Provide the (x, y) coordinate of the cell's center where the given text is located.  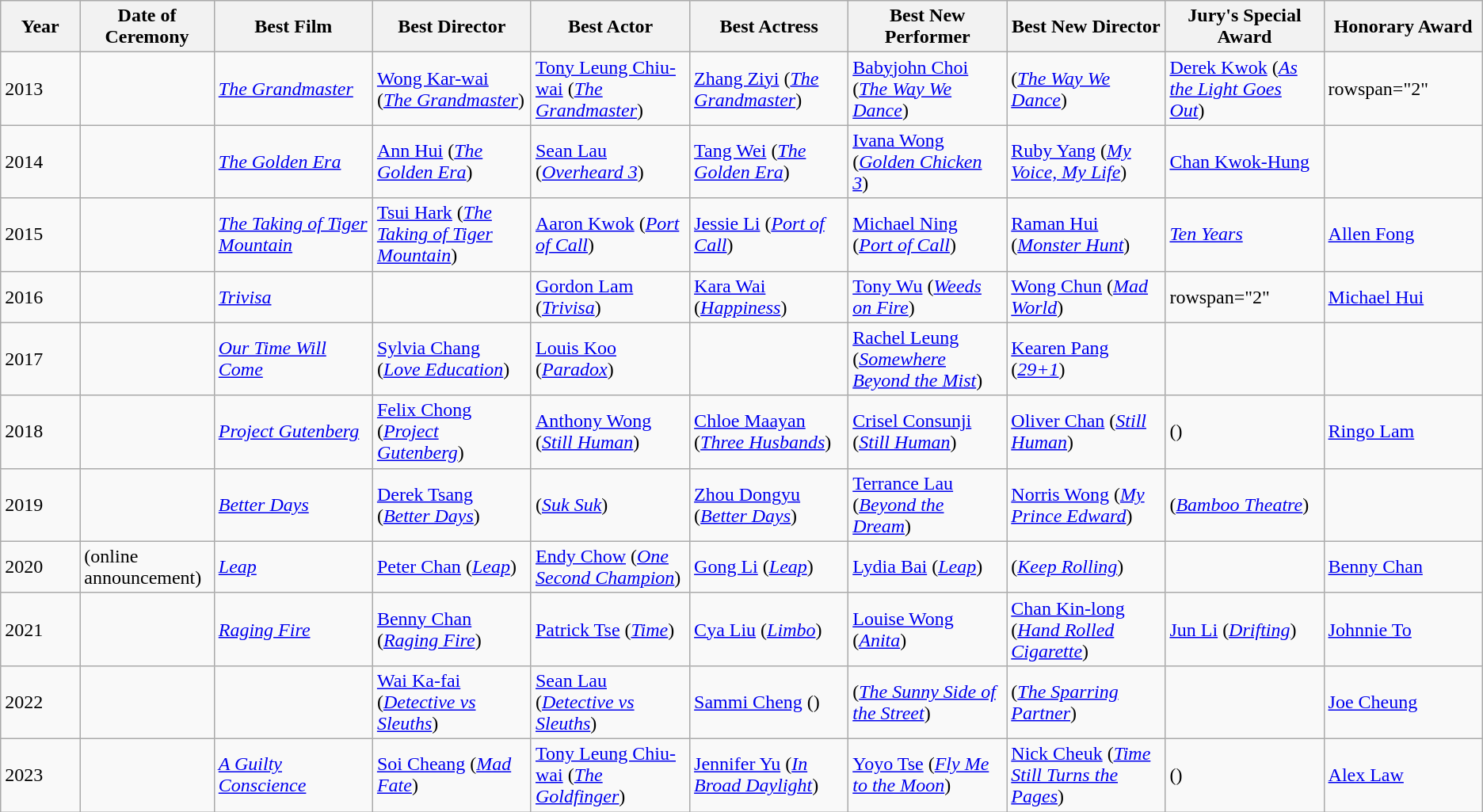
Best New Director (1086, 27)
Sammi Cheng () (769, 702)
Nick Cheuk (Time Still Turns the Pages) (1086, 775)
Ringo Lam (1403, 432)
Benny Chan (Raging Fire) (452, 629)
Ruby Yang (My Voice, My Life) (1086, 162)
2023 (40, 775)
Kearen Pang (29+1) (1086, 359)
2014 (40, 162)
Crisel Consunji (Still Human) (928, 432)
Louise Wong (Anita) (928, 629)
Jury's Special Award (1245, 27)
2018 (40, 432)
The Golden Era (293, 162)
Jessie Li (Port of Call) (769, 234)
The Grandmaster (293, 89)
Sean Lau (Overheard 3) (610, 162)
Best Director (452, 27)
Project Gutenberg (293, 432)
Chan Kin-long (Hand Rolled Cigarette) (1086, 629)
Allen Fong (1403, 234)
(Keep Rolling) (1086, 567)
Derek Kwok (As the Light Goes Out) (1245, 89)
(Bamboo Theatre) (1245, 505)
Sylvia Chang (Love Education) (452, 359)
Jennifer Yu (In Broad Daylight) (769, 775)
Raging Fire (293, 629)
2022 (40, 702)
Best Actress (769, 27)
(The Way We Dance) (1086, 89)
Felix Chong (Project Gutenberg) (452, 432)
Benny Chan (1403, 567)
(online announcement) (147, 567)
Cya Liu (Limbo) (769, 629)
Wong Chun (Mad World) (1086, 296)
Rachel Leung (Somewhere Beyond the Mist) (928, 359)
2015 (40, 234)
Michael Hui (1403, 296)
Johnnie To (1403, 629)
2019 (40, 505)
Tsui Hark (The Taking of Tiger Mountain) (452, 234)
(Suk Suk) (610, 505)
Anthony Wong (Still Human) (610, 432)
The Taking of Tiger Mountain (293, 234)
Tony Wu (Weeds on Fire) (928, 296)
Lydia Bai (Leap) (928, 567)
Ann Hui (The Golden Era) (452, 162)
Chan Kwok-Hung (1245, 162)
Tony Leung Chiu-wai (The Grandmaster) (610, 89)
Michael Ning (Port of Call) (928, 234)
Better Days (293, 505)
(The Sunny Side of the Street) (928, 702)
Wong Kar-wai (The Grandmaster) (452, 89)
Jun Li (Drifting) (1245, 629)
Endy Chow (One Second Champion) (610, 567)
Trivisa (293, 296)
Best New Performer (928, 27)
Gordon Lam (Trivisa) (610, 296)
Ten Years (1245, 234)
Date of Ceremony (147, 27)
Best Film (293, 27)
Zhou Dongyu (Better Days) (769, 505)
Soi Cheang (Mad Fate) (452, 775)
Oliver Chan (Still Human) (1086, 432)
Yoyo Tse (Fly Me to the Moon) (928, 775)
A Guilty Conscience (293, 775)
Kara Wai (Happiness) (769, 296)
Chloe Maayan (Three Husbands) (769, 432)
Louis Koo (Paradox) (610, 359)
Aaron Kwok (Port of Call) (610, 234)
Patrick Tse (Time) (610, 629)
(The Sparring Partner) (1086, 702)
Zhang Ziyi (The Grandmaster) (769, 89)
Tony Leung Chiu-wai (The Goldfinger) (610, 775)
Peter Chan (Leap) (452, 567)
2017 (40, 359)
Alex Law (1403, 775)
Terrance Lau (Beyond the Dream) (928, 505)
Norris Wong (My Prince Edward) (1086, 505)
2013 (40, 89)
2021 (40, 629)
Year (40, 27)
Tang Wei (The Golden Era) (769, 162)
Sean Lau (Detective vs Sleuths) (610, 702)
Our Time Will Come (293, 359)
Babyjohn Choi (The Way We Dance) (928, 89)
Best Actor (610, 27)
Wai Ka-fai (Detective vs Sleuths) (452, 702)
2020 (40, 567)
Derek Tsang (Better Days) (452, 505)
Leap (293, 567)
Joe Cheung (1403, 702)
Ivana Wong (Golden Chicken 3) (928, 162)
Raman Hui (Monster Hunt) (1086, 234)
Gong Li (Leap) (769, 567)
Honorary Award (1403, 27)
2016 (40, 296)
